For the text-containing cell, return its midpoint in (x, y) coordinate format. 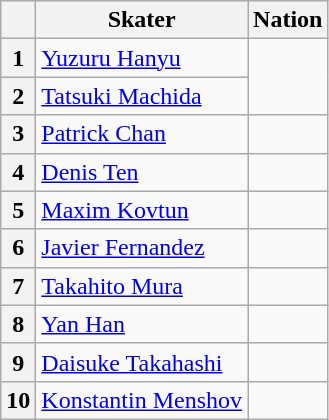
Daisuke Takahashi (142, 362)
10 (18, 400)
Maxim Kovtun (142, 210)
Denis Ten (142, 172)
9 (18, 362)
Patrick Chan (142, 134)
Javier Fernandez (142, 248)
Konstantin Menshov (142, 400)
Nation (288, 20)
7 (18, 286)
Skater (142, 20)
4 (18, 172)
Tatsuki Machida (142, 96)
Takahito Mura (142, 286)
3 (18, 134)
Yuzuru Hanyu (142, 58)
5 (18, 210)
1 (18, 58)
Yan Han (142, 324)
8 (18, 324)
2 (18, 96)
6 (18, 248)
